Return the (X, Y) coordinate for the center point of the cell that contains the specified text.  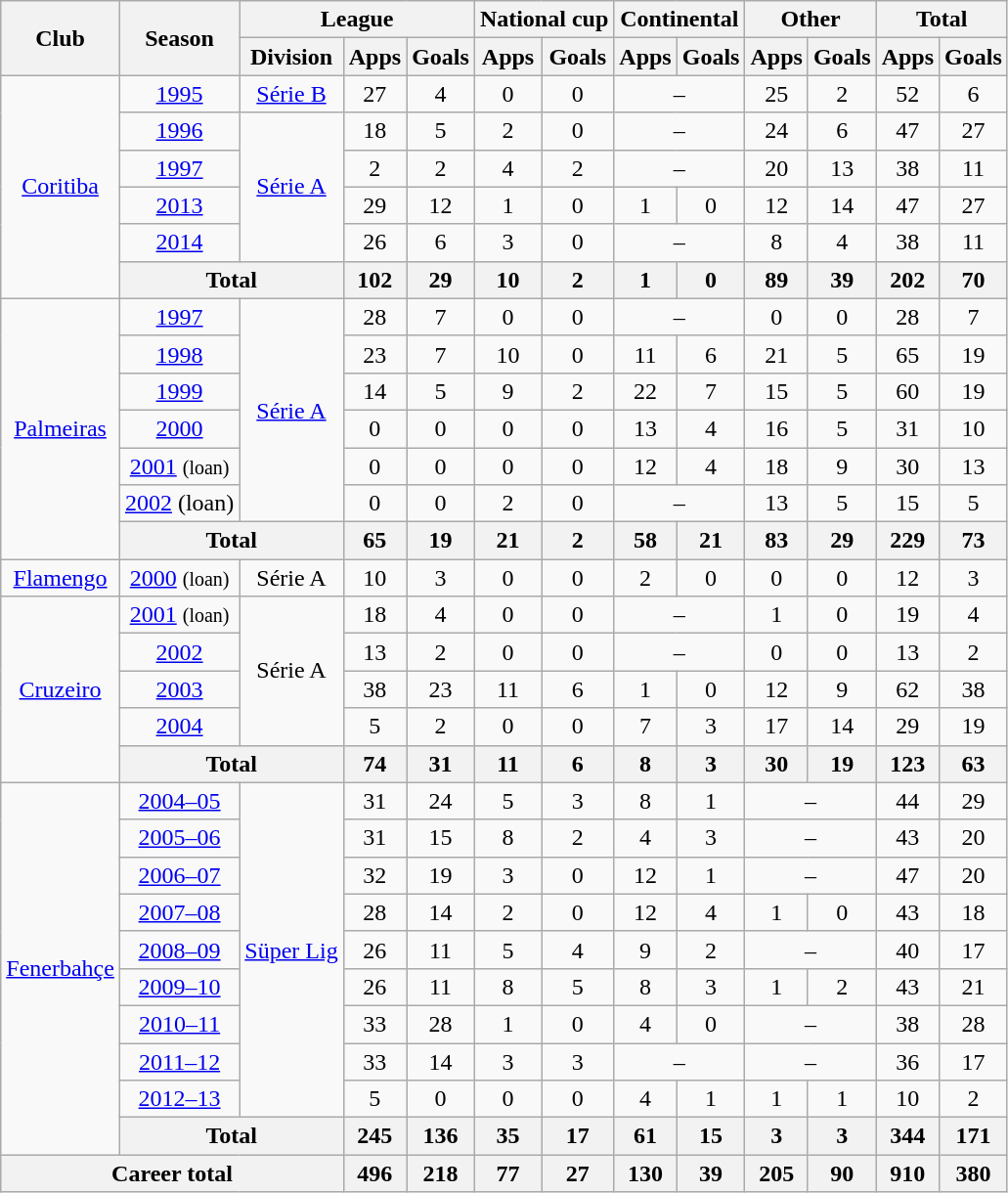
2007–08 (179, 912)
77 (507, 1173)
60 (907, 391)
344 (907, 1136)
2000 (loan) (179, 578)
2012–13 (179, 1099)
123 (907, 764)
1995 (179, 94)
63 (974, 764)
25 (776, 94)
2010–11 (179, 1024)
2000 (179, 428)
89 (776, 280)
Süper Lig (291, 950)
2005–06 (179, 838)
2009–10 (179, 987)
1998 (179, 354)
90 (842, 1173)
Club (61, 38)
245 (374, 1136)
102 (374, 280)
380 (974, 1173)
16 (776, 428)
Continental (679, 20)
Other (811, 20)
22 (645, 391)
73 (974, 541)
2013 (179, 205)
229 (907, 541)
2011–12 (179, 1061)
44 (907, 801)
2006–07 (179, 875)
Cruzeiro (61, 689)
32 (374, 875)
70 (974, 280)
496 (374, 1173)
1999 (179, 391)
910 (907, 1173)
62 (907, 689)
League (358, 20)
205 (776, 1173)
2004–05 (179, 801)
2014 (179, 243)
83 (776, 541)
2004 (179, 727)
136 (441, 1136)
Flamengo (61, 578)
171 (974, 1136)
202 (907, 280)
National cup (544, 20)
2002 (179, 652)
Palmeiras (61, 428)
Career total (172, 1173)
2008–09 (179, 950)
36 (907, 1061)
35 (507, 1136)
61 (645, 1136)
218 (441, 1173)
Season (179, 38)
Division (291, 57)
74 (374, 764)
Coritiba (61, 187)
1996 (179, 131)
52 (907, 94)
Série B (291, 94)
2003 (179, 689)
40 (907, 950)
2002 (loan) (179, 504)
130 (645, 1173)
Fenerbahçe (61, 968)
58 (645, 541)
